Search for the cell housing the specified text and yield its (X, Y) center coordinate. 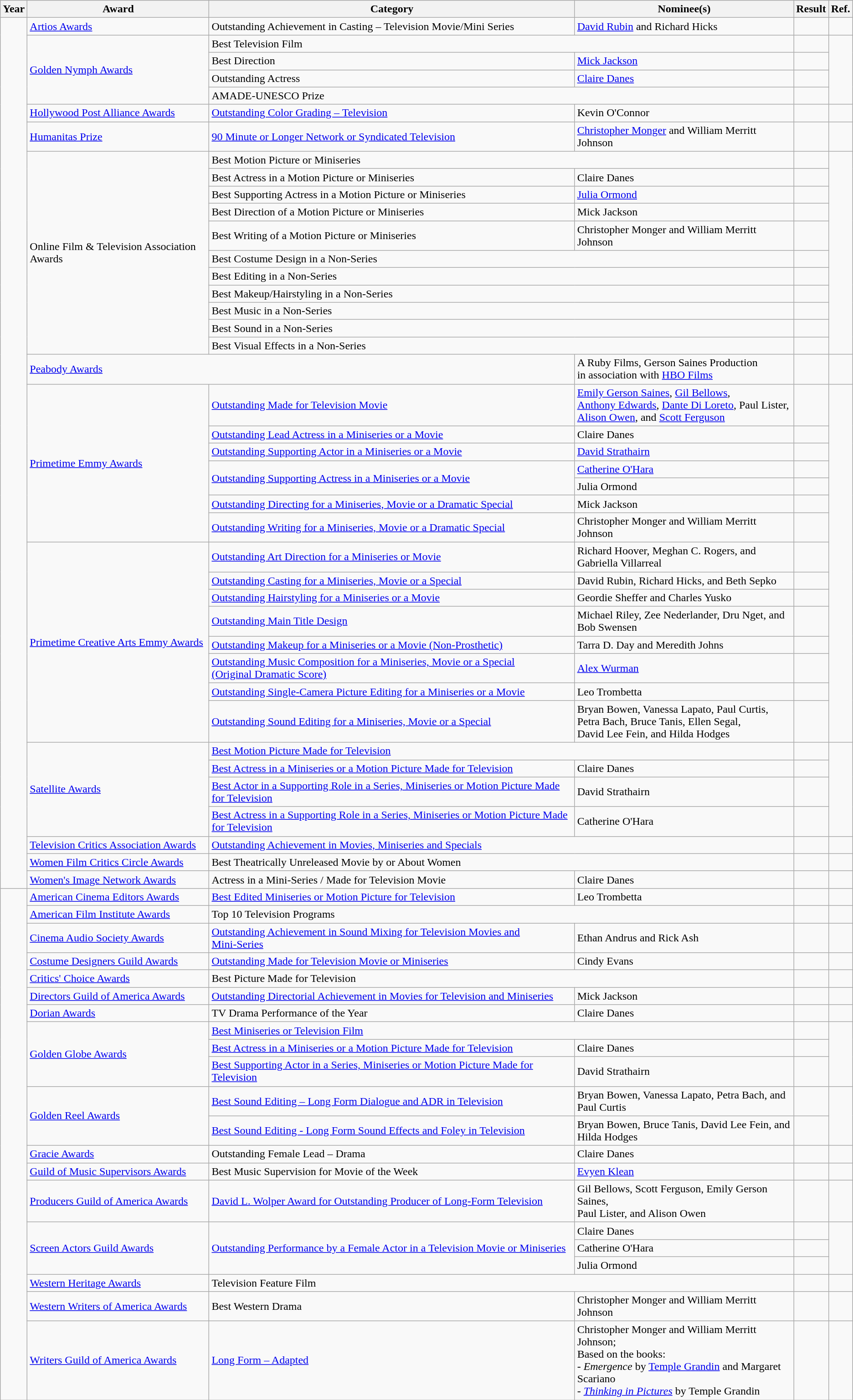
Long Form – Adapted (392, 1361)
Directors Guild of America Awards (118, 996)
Costume Designers Guild Awards (118, 961)
TV Drama Performance of the Year (392, 1013)
Dorian Awards (118, 1013)
Award (118, 9)
Women Film Critics Circle Awards (118, 862)
Best Costume Design in a Non-Series (501, 259)
Cindy Evans (684, 961)
Best Direction of a Motion Picture or Miniseries (392, 212)
Satellite Awards (118, 789)
Golden Nymph Awards (118, 70)
Best Music in a Non-Series (501, 311)
Best Western Drama (392, 1306)
Outstanding Directorial Achievement in Movies for Television and Miniseries (392, 996)
Outstanding Made for Television Movie or Miniseries (392, 961)
Bryan Bowen, Vanessa Lapato, Petra Bach, and Paul Curtis (684, 1101)
Outstanding Supporting Actor in a Miniseries or a Movie (392, 452)
Actress in a Mini-Series / Made for Television Movie (392, 879)
Alex Wurman (684, 669)
Outstanding Actress (392, 78)
Bryan Bowen, Bruce Tanis, David Lee Fein, and Hilda Hodges (684, 1130)
Best Actress in a Supporting Role in a Series, Miniseries or Motion Picture Made for Television (392, 822)
David L. Wolper Award for Outstanding Producer of Long-Form Television (392, 1201)
Category (392, 9)
Outstanding Writing for a Miniseries, Movie or a Dramatic Special (392, 527)
Ref. (840, 9)
Best Direction (392, 61)
Outstanding Color Grading – Television (392, 113)
Outstanding Main Title Design (392, 621)
Golden Reel Awards (118, 1116)
Best Actor in a Supporting Role in a Series, Miniseries or Motion Picture Made for Television (392, 792)
Best Motion Picture or Miniseries (501, 160)
Outstanding Supporting Actress in a Miniseries or a Movie (392, 478)
Best Actress in a Motion Picture or Miniseries (392, 177)
Best Music Supervision for Movie of the Week (392, 1171)
Kevin O'Connor (684, 113)
Women's Image Network Awards (118, 879)
AMADE-UNESCO Prize (501, 96)
Primetime Creative Arts Emmy Awards (118, 642)
Outstanding Made for Television Movie (392, 405)
Best Supporting Actress in a Motion Picture or Miniseries (392, 194)
Producers Guild of America Awards (118, 1201)
Golden Globe Awards (118, 1054)
Critics' Choice Awards (118, 979)
Outstanding Single-Camera Picture Editing for a Miniseries or a Movie (392, 692)
Year (14, 9)
Best Sound Editing – Long Form Dialogue and ADR in Television (392, 1101)
Peabody Awards (301, 369)
Nominee(s) (684, 9)
Outstanding Hairstyling for a Miniseries or a Movie (392, 598)
Humanitas Prize (118, 137)
Result (811, 9)
Outstanding Achievement in Movies, Miniseries and Specials (501, 845)
Outstanding Female Lead – Drama (392, 1154)
Outstanding Achievement in Casting – Television Movie/Mini Series (392, 26)
Guild of Music Supervisors Awards (118, 1171)
Outstanding Music Composition for a Miniseries, Movie or a Special (Original Dramatic Score) (392, 669)
Hollywood Post Alliance Awards (118, 113)
Outstanding Directing for a Miniseries, Movie or a Dramatic Special (392, 504)
David Rubin, Richard Hicks, and Beth Sepko (684, 581)
Best Sound in a Non-Series (501, 328)
American Film Institute Awards (118, 914)
Television Feature Film (501, 1283)
Outstanding Casting for a Miniseries, Movie or a Special (392, 581)
Outstanding Makeup for a Miniseries or a Movie (Non-Prosthetic) (392, 645)
Gil Bellows, Scott Ferguson, Emily Gerson Saines, Paul Lister, and Alison Owen (684, 1201)
Michael Riley, Zee Nederlander, Dru Nget, and Bob Swensen (684, 621)
Best Picture Made for Television (501, 979)
Best Makeup/Hairstyling in a Non-Series (501, 294)
90 Minute or Longer Network or Syndicated Television (392, 137)
Best Motion Picture Made for Television (501, 751)
Geordie Sheffer and Charles Yusko (684, 598)
Best Visual Effects in a Non-Series (501, 346)
Ethan Andrus and Rick Ash (684, 937)
Artios Awards (118, 26)
Screen Actors Guild Awards (118, 1248)
Richard Hoover, Meghan C. Rogers, and Gabriella Villarreal (684, 557)
Top 10 Television Programs (501, 914)
Emily Gerson Saines, Gil Bellows, Anthony Edwards, Dante Di Loreto, Paul Lister, Alison Owen, and Scott Ferguson (684, 405)
American Cinema Editors Awards (118, 897)
Bryan Bowen, Vanessa Lapato, Paul Curtis, Petra Bach, Bruce Tanis, Ellen Segal, David Lee Fein, and Hilda Hodges (684, 721)
Western Heritage Awards (118, 1283)
Primetime Emmy Awards (118, 463)
Television Critics Association Awards (118, 845)
Tarra D. Day and Meredith Johns (684, 645)
Best Theatrically Unreleased Movie by or About Women (501, 862)
Best Supporting Actor in a Series, Miniseries or Motion Picture Made for Television (392, 1071)
Best Edited Miniseries or Motion Picture for Television (392, 897)
Outstanding Achievement in Sound Mixing for Television Movies and Mini-Series (392, 937)
Cinema Audio Society Awards (118, 937)
Outstanding Performance by a Female Actor in a Television Movie or Miniseries (392, 1248)
Outstanding Lead Actress in a Miniseries or a Movie (392, 434)
Western Writers of America Awards (118, 1306)
Evyen Klean (684, 1171)
David Rubin and Richard Hicks (684, 26)
Writers Guild of America Awards (118, 1361)
Best Miniseries or Television Film (501, 1031)
Online Film & Television Association Awards (118, 253)
Outstanding Sound Editing for a Miniseries, Movie or a Special (392, 721)
A Ruby Films, Gerson Saines Production in association with HBO Films (684, 369)
Best Television Film (501, 44)
Gracie Awards (118, 1154)
Best Editing in a Non-Series (501, 276)
Best Sound Editing - Long Form Sound Effects and Foley in Television (392, 1130)
Outstanding Art Direction for a Miniseries or Movie (392, 557)
Best Writing of a Motion Picture or Miniseries (392, 235)
